Detect which cell encompasses the target text, then output its (x, y) center coordinate. 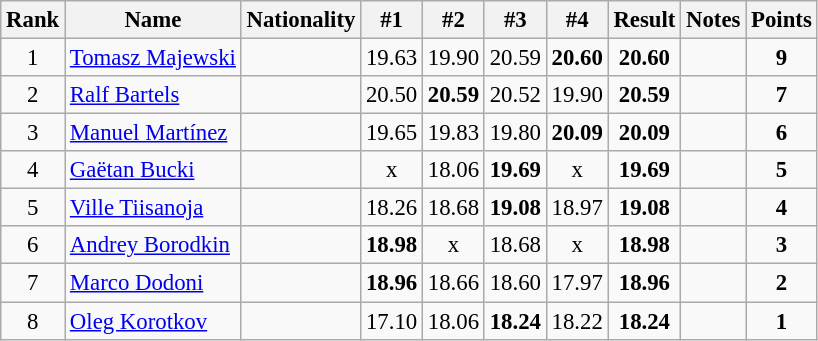
19.83 (454, 133)
18.22 (577, 321)
20.52 (515, 95)
18.26 (392, 208)
Name (154, 20)
18.97 (577, 208)
Ville Tiisanoja (154, 208)
Andrey Borodkin (154, 245)
8 (33, 321)
#4 (577, 20)
Points (782, 20)
9 (782, 58)
#2 (454, 20)
Rank (33, 20)
20.50 (392, 95)
17.97 (577, 283)
Notes (714, 20)
18.66 (454, 283)
#1 (392, 20)
Nationality (300, 20)
Gaëtan Bucki (154, 170)
Ralf Bartels (154, 95)
17.10 (392, 321)
Result (644, 20)
Oleg Korotkov (154, 321)
19.65 (392, 133)
18.60 (515, 283)
#3 (515, 20)
Manuel Martínez (154, 133)
Tomasz Majewski (154, 58)
19.63 (392, 58)
Marco Dodoni (154, 283)
19.80 (515, 133)
